Determine the (X, Y) coordinate at the center of the cell enclosing the given text.  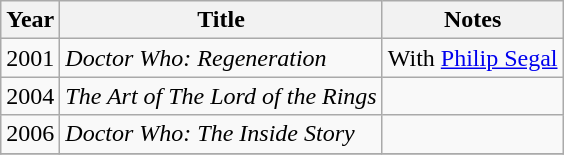
Doctor Who: The Inside Story (221, 134)
Doctor Who: Regeneration (221, 58)
Year (30, 20)
2001 (30, 58)
With Philip Segal (472, 58)
Notes (472, 20)
2004 (30, 96)
The Art of The Lord of the Rings (221, 96)
Title (221, 20)
2006 (30, 134)
